Find where the given text appears and provide that cell's center as (x, y) coordinate. 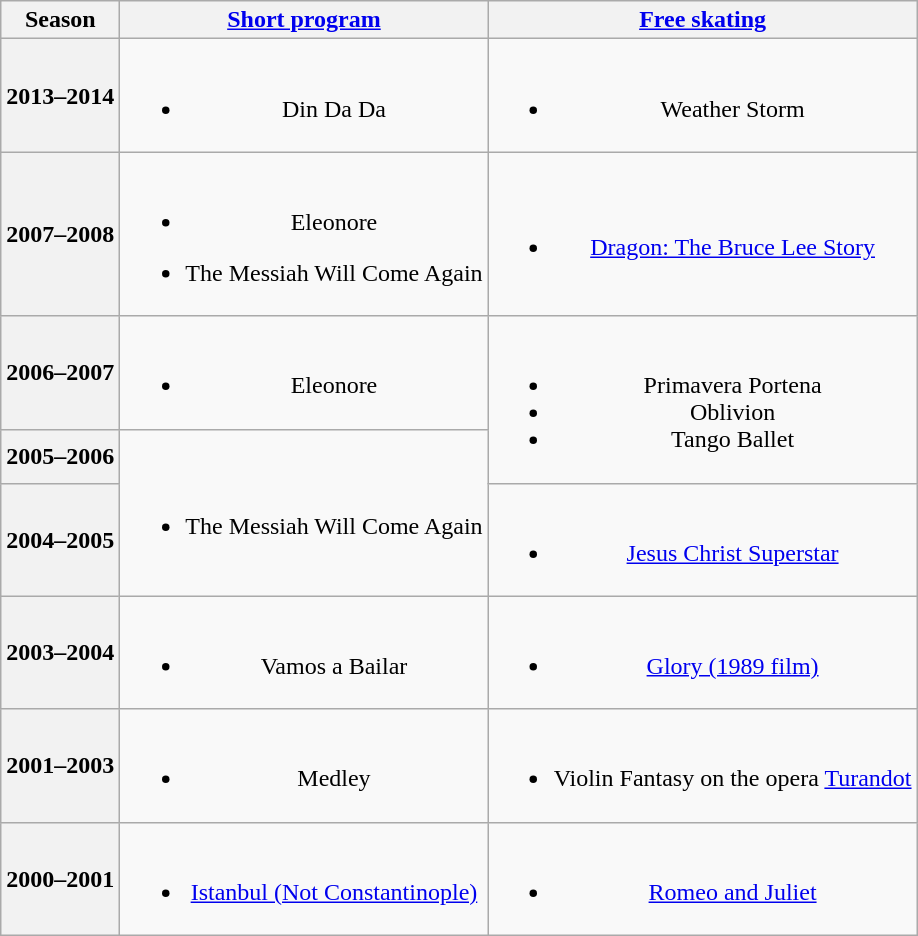
Primavera PortenaOblivionTango Ballet (702, 400)
Glory (1989 film) (702, 652)
2003–2004 (60, 652)
Weather Storm (702, 96)
2001–2003 (60, 766)
Season (60, 20)
The Messiah Will Come Again (304, 512)
Romeo and Juliet (702, 878)
Din Da Da (304, 96)
Dragon: The Bruce Lee Story (702, 234)
Short program (304, 20)
2013–2014 (60, 96)
Eleonore The Messiah Will Come Again (304, 234)
Eleonore (304, 372)
Istanbul (Not Constantinople) (304, 878)
2007–2008 (60, 234)
2000–2001 (60, 878)
Medley (304, 766)
2006–2007 (60, 372)
2004–2005 (60, 540)
Vamos a Bailar (304, 652)
Violin Fantasy on the opera Turandot (702, 766)
2005–2006 (60, 456)
Jesus Christ Superstar (702, 540)
Free skating (702, 20)
